Detect which cell encompasses the target text, then output its (X, Y) center coordinate. 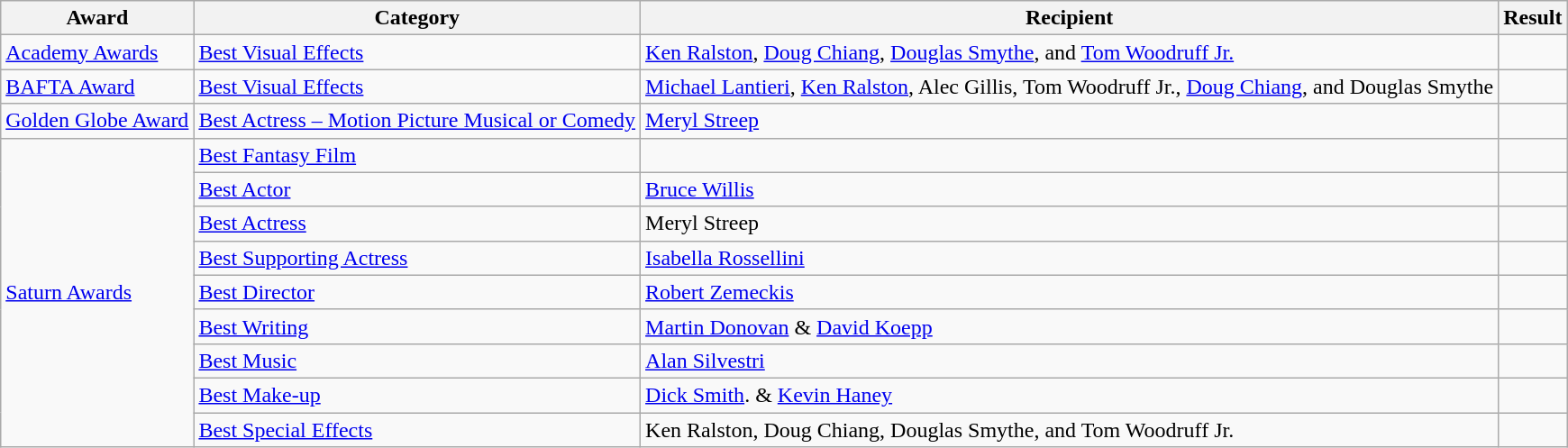
Academy Awards (97, 52)
Bruce Willis (1070, 189)
Best Actress (417, 224)
Robert Zemeckis (1070, 292)
Category (417, 18)
Dick Smith. & Kevin Haney (1070, 395)
Award (97, 18)
Golden Globe Award (97, 121)
Isabella Rossellini (1070, 258)
BAFTA Award (97, 87)
Saturn Awards (97, 292)
Best Actor (417, 189)
Best Director (417, 292)
Michael Lantieri, Ken Ralston, Alec Gillis, Tom Woodruff Jr., Doug Chiang, and Douglas Smythe (1070, 87)
Best Actress – Motion Picture Musical or Comedy (417, 121)
Best Supporting Actress (417, 258)
Best Make-up (417, 395)
Best Fantasy Film (417, 155)
Best Music (417, 361)
Best Special Effects (417, 430)
Result (1533, 18)
Best Writing (417, 326)
Recipient (1070, 18)
Martin Donovan & David Koepp (1070, 326)
Alan Silvestri (1070, 361)
